Pinpoint the cell where the given text exists, returning its (x, y) midpoint coordinate. 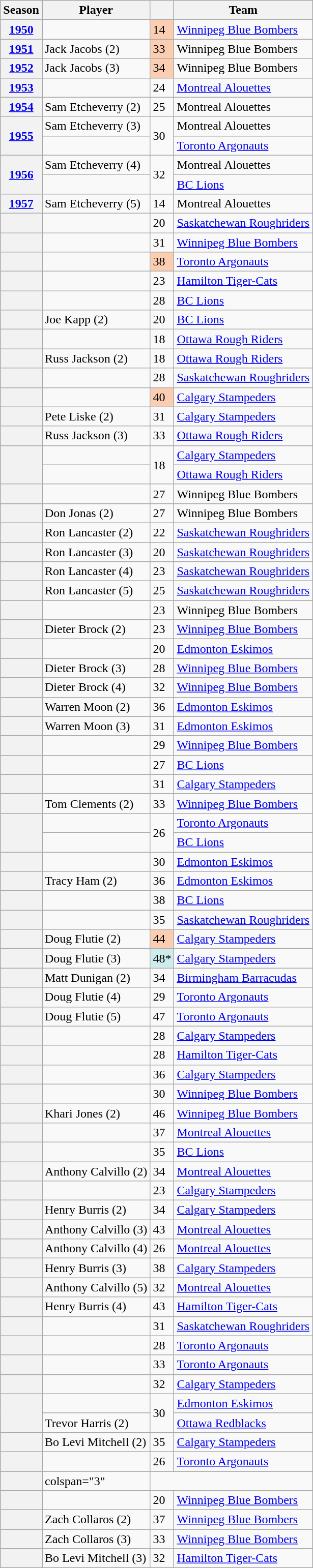
22 (162, 532)
Anthony Calvillo (4) (96, 1249)
1952 (21, 68)
48* (162, 958)
Zach Collaros (3) (96, 1539)
1950 (21, 29)
Doug Flutie (3) (96, 958)
1951 (21, 49)
Henry Burris (3) (96, 1268)
Henry Burris (2) (96, 1210)
Bo Levi Mitchell (2) (96, 1442)
Doug Flutie (5) (96, 1016)
Ron Lancaster (2) (96, 532)
Jack Jacobs (3) (96, 68)
Doug Flutie (4) (96, 997)
Khari Jones (2) (96, 1113)
1954 (21, 107)
Sam Etcheverry (4) (96, 165)
colspan="3" (96, 1481)
1956 (21, 174)
Team (243, 10)
46 (162, 1113)
Anthony Calvillo (5) (96, 1287)
Dieter Brock (4) (96, 687)
Don Jonas (2) (96, 513)
Russ Jackson (2) (96, 358)
Sam Etcheverry (2) (96, 107)
Anthony Calvillo (3) (96, 1229)
Doug Flutie (2) (96, 939)
Player (96, 10)
Season (21, 10)
1953 (21, 87)
Sam Etcheverry (3) (96, 126)
Ron Lancaster (4) (96, 571)
1957 (21, 203)
40 (162, 397)
Henry Burris (4) (96, 1307)
Warren Moon (2) (96, 707)
Zach Collaros (2) (96, 1520)
Ron Lancaster (3) (96, 552)
Sam Etcheverry (5) (96, 203)
Russ Jackson (3) (96, 436)
Tom Clements (2) (96, 803)
Bo Levi Mitchell (3) (96, 1558)
Birmingham Barracudas (243, 978)
1955 (21, 136)
44 (162, 939)
Warren Moon (3) (96, 726)
Tracy Ham (2) (96, 881)
47 (162, 1016)
Ottawa Redblacks (243, 1423)
Dieter Brock (2) (96, 629)
Jack Jacobs (2) (96, 49)
Joe Kapp (2) (96, 320)
Pete Liske (2) (96, 416)
Dieter Brock (3) (96, 668)
Anthony Calvillo (2) (96, 1171)
Trevor Harris (2) (96, 1423)
24 (162, 87)
Ron Lancaster (5) (96, 591)
Matt Dunigan (2) (96, 978)
